Return [X, Y] of the center of cell containing provided text 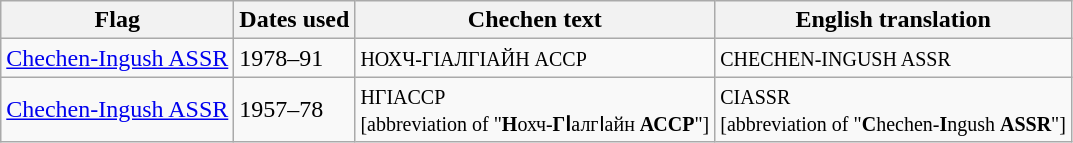
CIASSR[abbreviation of "Chechen-Ingush ASSR"] [894, 110]
Dates used [294, 20]
1957–78 [294, 110]
НГІACCP[abbreviation of "Нохч-ГӀалгӀайн АССР"] [535, 110]
English translation [894, 20]
CHECHEN-INGUSH ASSR [894, 58]
Chechen text [535, 20]
1978–91 [294, 58]
Flag [118, 20]
НОХЧ-ГІАЛГІАЙН ACCP [535, 58]
